Detect which cell encompasses the target text, then output its (X, Y) center coordinate. 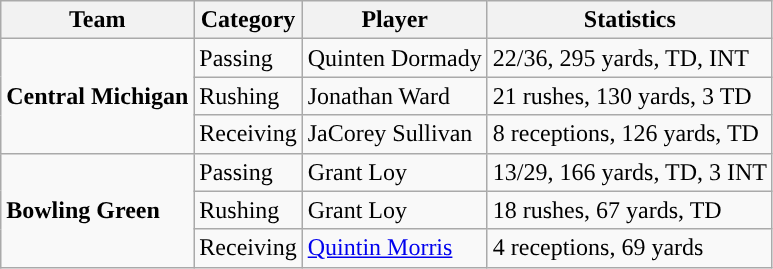
13/29, 166 yards, TD, 3 INT (630, 172)
Category (248, 20)
18 rushes, 67 yards, TD (630, 210)
Quinten Dormady (394, 58)
Jonathan Ward (394, 96)
Bowling Green (98, 210)
Player (394, 20)
22/36, 295 yards, TD, INT (630, 58)
Team (98, 20)
JaCorey Sullivan (394, 134)
4 receptions, 69 yards (630, 248)
Central Michigan (98, 96)
8 receptions, 126 yards, TD (630, 134)
Statistics (630, 20)
Quintin Morris (394, 248)
21 rushes, 130 yards, 3 TD (630, 96)
